Pinpoint the cell where the given text exists, returning its (X, Y) midpoint coordinate. 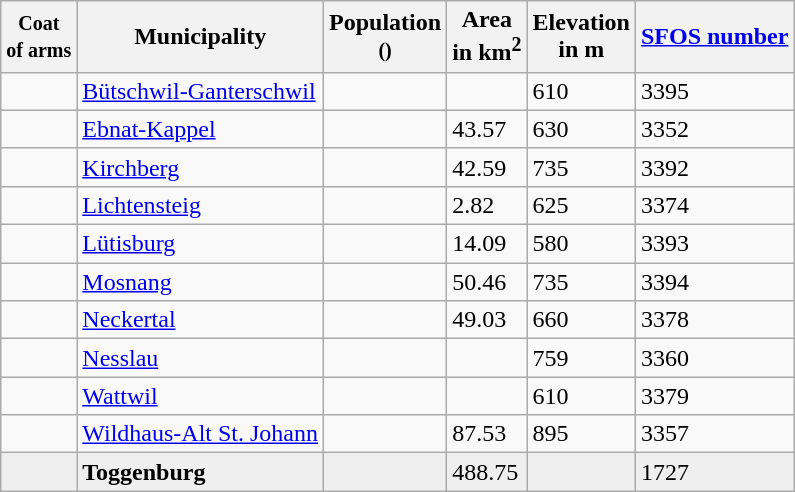
Bütschwil-Ganterschwil (200, 91)
3395 (714, 91)
49.03 (487, 320)
Population () (386, 37)
Lichtensteig (200, 205)
Areain km2 (487, 37)
Nesslau (200, 358)
43.57 (487, 129)
50.46 (487, 282)
3392 (714, 167)
14.09 (487, 244)
895 (581, 434)
2.82 (487, 205)
Coat of arms (39, 37)
Lütisburg (200, 244)
3394 (714, 282)
488.75 (487, 472)
Mosnang (200, 282)
3352 (714, 129)
3357 (714, 434)
Municipality (200, 37)
Ebnat-Kappel (200, 129)
1727 (714, 472)
660 (581, 320)
3360 (714, 358)
625 (581, 205)
Wattwil (200, 396)
Neckertal (200, 320)
Kirchberg (200, 167)
SFOS number (714, 37)
3393 (714, 244)
3378 (714, 320)
Toggenburg (200, 472)
Wildhaus-Alt St. Johann (200, 434)
580 (581, 244)
630 (581, 129)
87.53 (487, 434)
759 (581, 358)
3379 (714, 396)
3374 (714, 205)
Elevation in m (581, 37)
42.59 (487, 167)
